Find where the given text appears and provide that cell's center as [X, Y] coordinate. 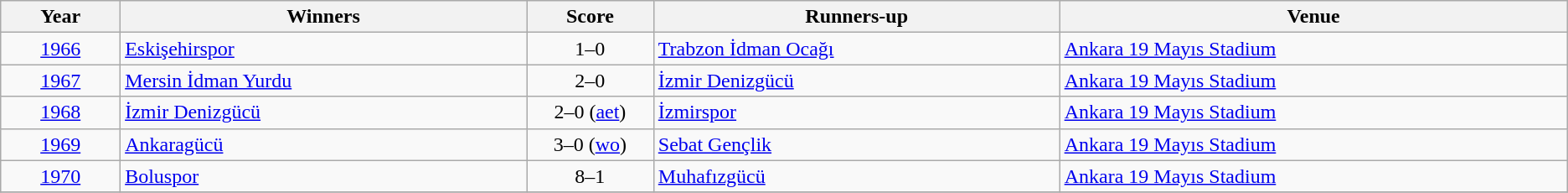
3–0 (wo) [590, 144]
1966 [60, 49]
Venue [1313, 17]
1970 [60, 176]
Year [60, 17]
Eskişehirspor [323, 49]
Runners-up [856, 17]
1967 [60, 81]
1968 [60, 112]
Winners [323, 17]
Score [590, 17]
Trabzon İdman Ocağı [856, 49]
1969 [60, 144]
8–1 [590, 176]
2–0 [590, 81]
1–0 [590, 49]
Sebat Gençlik [856, 144]
Mersin İdman Yurdu [323, 81]
İzmirspor [856, 112]
Boluspor [323, 176]
2–0 (aet) [590, 112]
Ankaragücü [323, 144]
Muhafızgücü [856, 176]
